Output the (X, Y) coordinate of the center of the cell containing the given text.  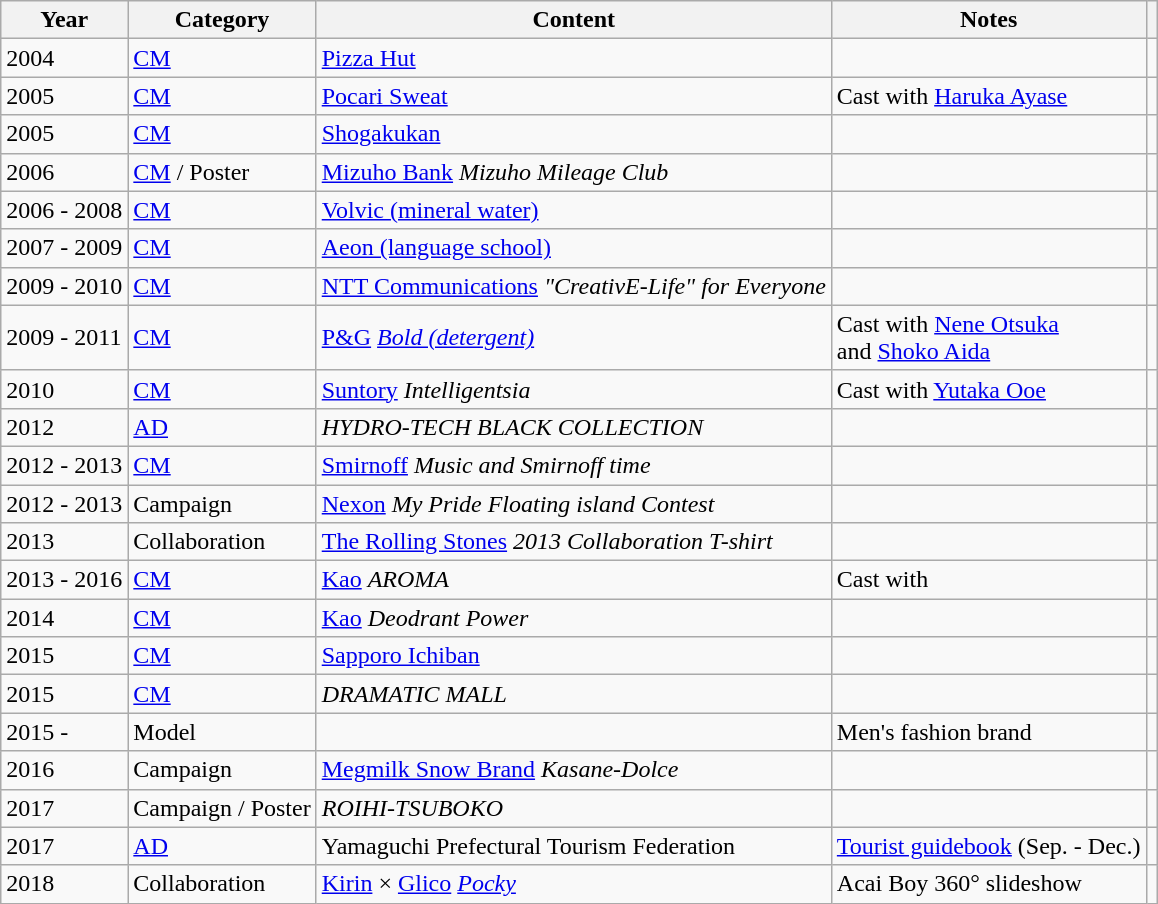
Aeon (language school) (574, 248)
Model (222, 732)
Acai Boy 360° slideshow (988, 884)
2006 (64, 172)
2007 - 2009 (64, 248)
Notes (988, 20)
2013 - 2016 (64, 580)
2016 (64, 770)
2014 (64, 618)
2004 (64, 58)
Kao AROMA (574, 580)
Campaign / Poster (222, 808)
Kao Deodrant Power (574, 618)
Kirin × Glico Pocky (574, 884)
Cast with Haruka Ayase (988, 96)
Mizuho Bank Mizuho Mileage Club (574, 172)
Year (64, 20)
Pizza Hut (574, 58)
Tourist guidebook (Sep. - Dec.) (988, 846)
Cast with Nene Otsukaand Shoko Aida (988, 338)
Yamaguchi Prefectural Tourism Federation (574, 846)
Smirnoff Music and Smirnoff time (574, 465)
Shogakukan (574, 134)
CM / Poster (222, 172)
Men's fashion brand (988, 732)
HYDRO-TECH BLACK COLLECTION (574, 427)
Volvic (mineral water) (574, 210)
Nexon My Pride Floating island Contest (574, 503)
Content (574, 20)
The Rolling Stones 2013 Collaboration T-shirt (574, 542)
DRAMATIC MALL (574, 694)
Cast with (988, 580)
2010 (64, 389)
ROIHI-TSUBOKO (574, 808)
2006 - 2008 (64, 210)
Category (222, 20)
2013 (64, 542)
2009 - 2011 (64, 338)
2015 - (64, 732)
Cast with Yutaka Ooe (988, 389)
2009 - 2010 (64, 286)
NTT Communications "CreativE-Life" for Everyone (574, 286)
Megmilk Snow Brand Kasane-Dolce (574, 770)
Pocari Sweat (574, 96)
2012 (64, 427)
2018 (64, 884)
Suntory Intelligentsia (574, 389)
P&G Bold (detergent) (574, 338)
Sapporo Ichiban (574, 656)
